Locate the cell with the specified text and output its [X, Y] center coordinate. 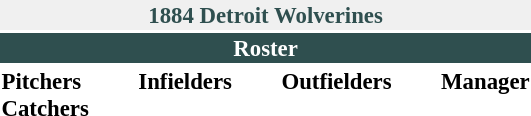
1884 Detroit Wolverines [266, 15]
Roster [266, 48]
